Determine the (X, Y) coordinate at the center of the cell enclosing the given text.  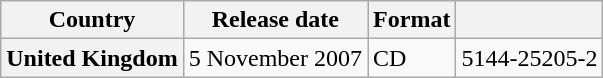
5144-25205-2 (530, 58)
CD (412, 58)
United Kingdom (92, 58)
Release date (275, 20)
Country (92, 20)
5 November 2007 (275, 58)
Format (412, 20)
